Capture the cell that displays the provided text and extract its [X, Y] central coordinate. 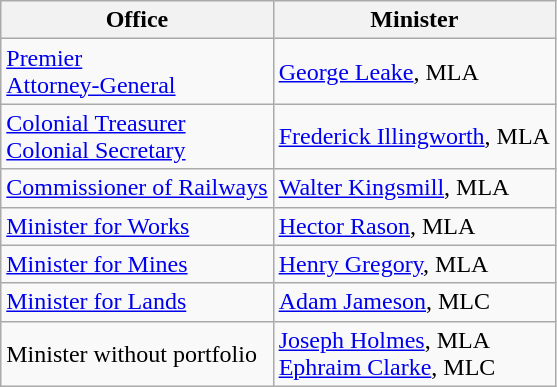
Commissioner of Railways [137, 188]
George Leake, MLA [414, 72]
PremierAttorney-General [137, 72]
Henry Gregory, MLA [414, 264]
Adam Jameson, MLC [414, 302]
Hector Rason, MLA [414, 226]
Office [137, 20]
Walter Kingsmill, MLA [414, 188]
Colonial TreasurerColonial Secretary [137, 136]
Minister [414, 20]
Minister for Mines [137, 264]
Frederick Illingworth, MLA [414, 136]
Minister for Lands [137, 302]
Minister without portfolio [137, 354]
Minister for Works [137, 226]
Joseph Holmes, MLAEphraim Clarke, MLC [414, 354]
